Extract the (X, Y) coordinate from the center of the cell holding the provided text.  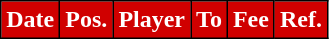
Date (30, 20)
Player (152, 20)
To (210, 20)
Ref. (300, 20)
Pos. (86, 20)
Fee (250, 20)
